For the text-containing cell, return its midpoint in [X, Y] coordinate format. 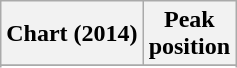
Chart (2014) [72, 34]
Peakposition [189, 34]
